For the text-containing cell, return its midpoint in (x, y) coordinate format. 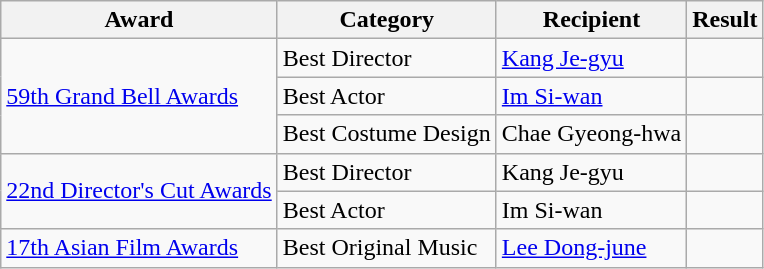
Lee Dong-june (591, 248)
59th Grand Bell Awards (139, 96)
Category (386, 20)
Award (139, 20)
Best Costume Design (386, 134)
Chae Gyeong-hwa (591, 134)
Recipient (591, 20)
17th Asian Film Awards (139, 248)
Result (725, 20)
Best Original Music (386, 248)
22nd Director's Cut Awards (139, 191)
